Pinpoint the cell where the given text exists, returning its [X, Y] midpoint coordinate. 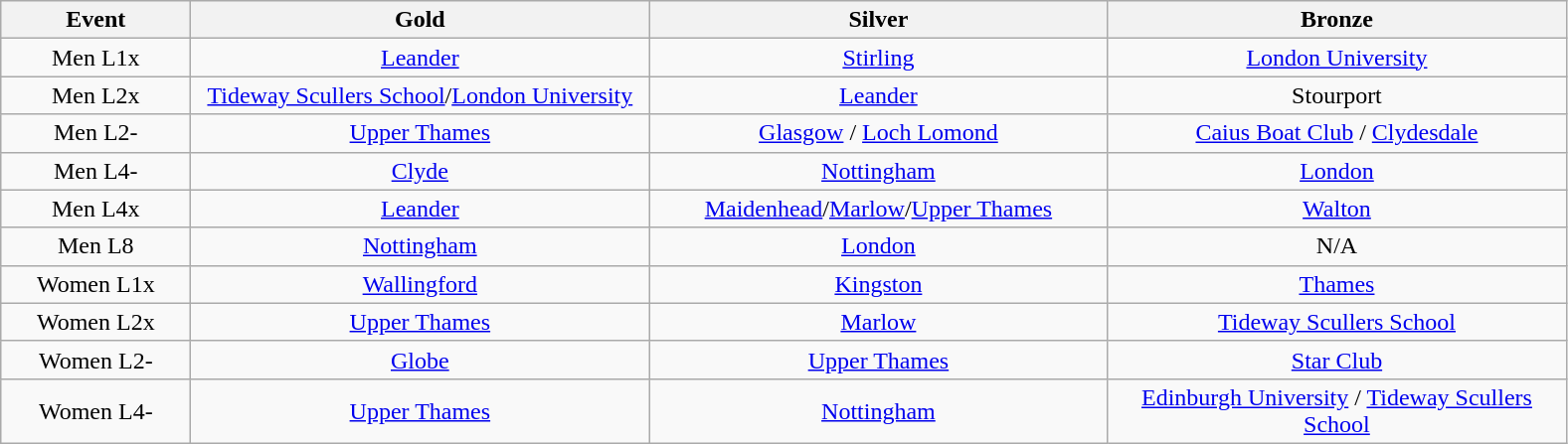
Globe [420, 360]
Kingston [879, 284]
Wallingford [420, 284]
Women L4- [95, 411]
Tideway Scullers School [1336, 322]
Men L2- [95, 133]
Thames [1336, 284]
Silver [879, 20]
Men L2x [95, 95]
Women L1x [95, 284]
Women L2x [95, 322]
Walton [1336, 209]
Marlow [879, 322]
Stirling [879, 58]
Men L4- [95, 171]
Men L1x [95, 58]
Clyde [420, 171]
Men L8 [95, 246]
Glasgow / Loch Lomond [879, 133]
N/A [1336, 246]
Men L4x [95, 209]
Star Club [1336, 360]
Stourport [1336, 95]
Gold [420, 20]
Event [95, 20]
Caius Boat Club / Clydesdale [1336, 133]
Tideway Scullers School/London University [420, 95]
Women L2- [95, 360]
Bronze [1336, 20]
Maidenhead/Marlow/Upper Thames [879, 209]
Edinburgh University / Tideway Scullers School [1336, 411]
London University [1336, 58]
